Search for the cell housing the specified text and yield its (x, y) center coordinate. 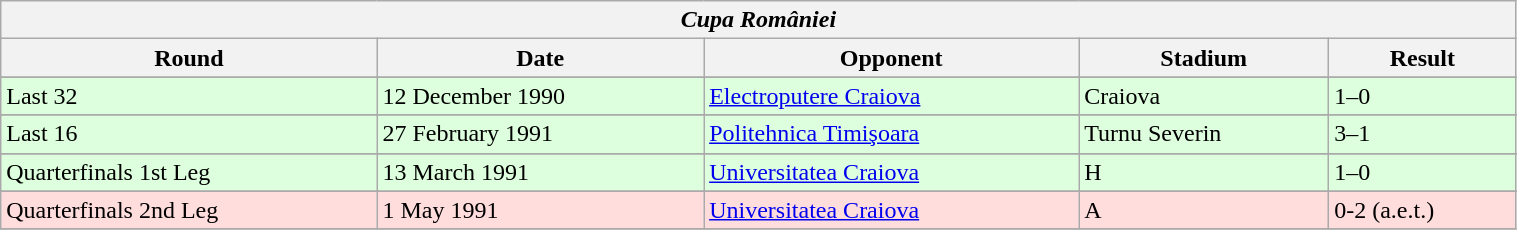
Turnu Severin (1204, 134)
Quarterfinals 2nd Leg (189, 210)
Opponent (892, 58)
0-2 (a.e.t.) (1422, 210)
Electroputere Craiova (892, 96)
Last 16 (189, 134)
3–1 (1422, 134)
Quarterfinals 1st Leg (189, 172)
Result (1422, 58)
Craiova (1204, 96)
Round (189, 58)
27 February 1991 (540, 134)
H (1204, 172)
1 May 1991 (540, 210)
Politehnica Timişoara (892, 134)
Cupa României (758, 20)
13 March 1991 (540, 172)
Date (540, 58)
12 December 1990 (540, 96)
Last 32 (189, 96)
A (1204, 210)
Stadium (1204, 58)
